Return the [X, Y] coordinate for the center point of the cell that contains the specified text.  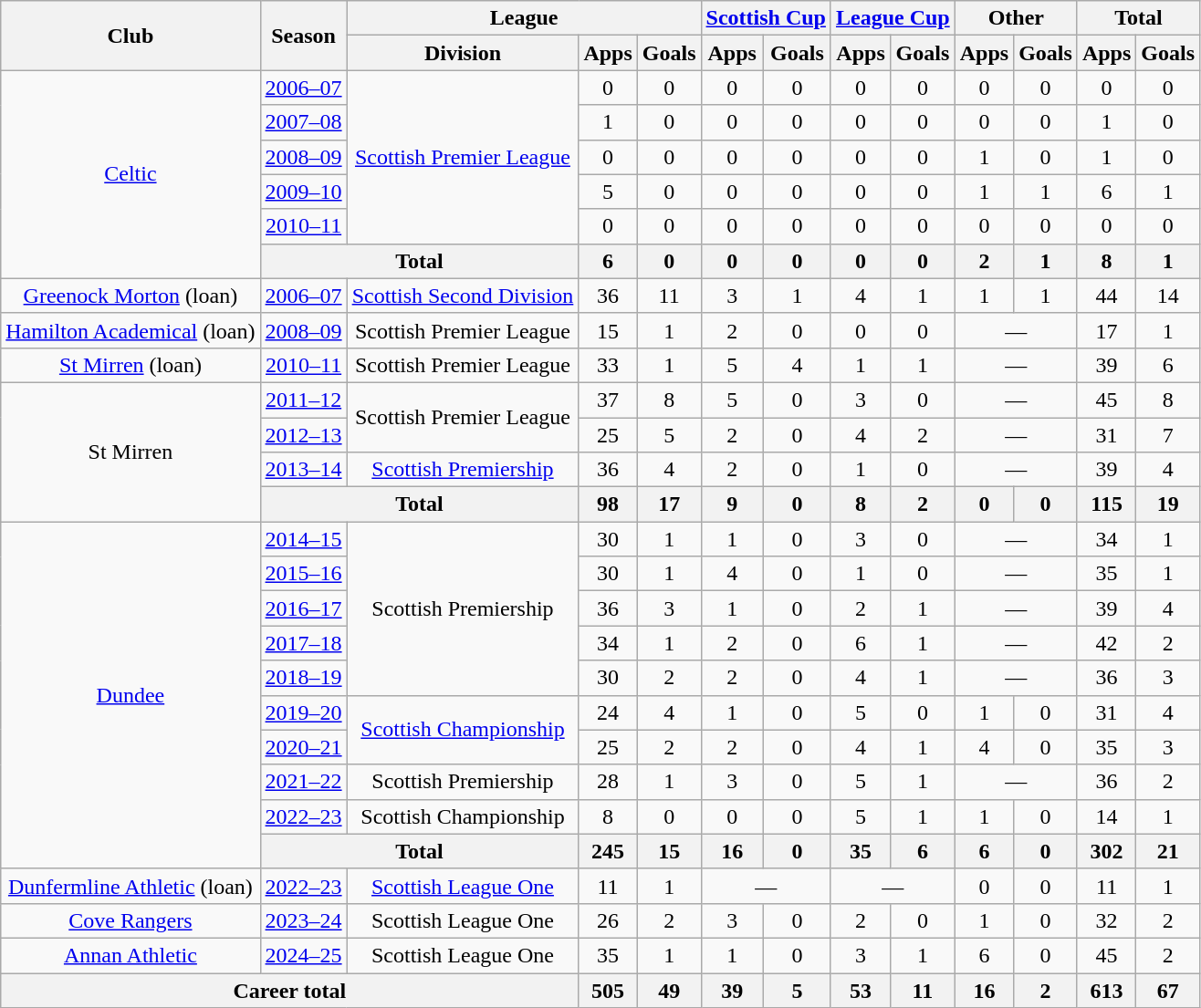
21 [1168, 851]
Dundee [131, 695]
7 [1168, 435]
2009–10 [303, 192]
2018–19 [303, 678]
2007–08 [303, 122]
613 [1106, 990]
115 [1106, 504]
Cove Rangers [131, 920]
28 [608, 782]
302 [1106, 851]
Career total [290, 990]
2020–21 [303, 747]
49 [669, 990]
67 [1168, 990]
26 [608, 920]
Season [303, 36]
2023–24 [303, 920]
Annan Athletic [131, 955]
Scottish Cup [766, 18]
37 [608, 400]
33 [608, 365]
Club [131, 36]
2011–12 [303, 400]
St Mirren (loan) [131, 365]
Greenock Morton (loan) [131, 296]
2015–16 [303, 574]
245 [608, 851]
League [524, 18]
Hamilton Academical (loan) [131, 330]
2012–13 [303, 435]
44 [1106, 296]
League Cup [893, 18]
9 [732, 504]
Division [463, 53]
505 [608, 990]
Celtic [131, 174]
Dunfermline Athletic (loan) [131, 886]
2019–20 [303, 712]
2021–22 [303, 782]
2017–18 [303, 643]
Other [1016, 18]
32 [1106, 920]
42 [1106, 643]
St Mirren [131, 452]
2013–14 [303, 470]
Scottish Second Division [463, 296]
24 [608, 712]
19 [1168, 504]
98 [608, 504]
2024–25 [303, 955]
2014–15 [303, 539]
2016–17 [303, 608]
53 [860, 990]
